Scan for the cell matching the given text and deliver its [x, y] coordinate at center. 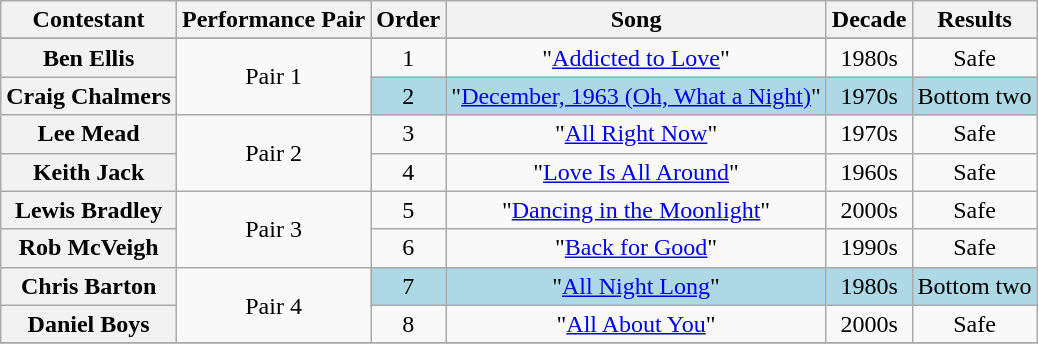
Song [636, 20]
"Addicted to Love" [636, 58]
Performance Pair [273, 20]
"Love Is All Around" [636, 172]
Decade [869, 20]
8 [408, 324]
"December, 1963 (Oh, What a Night)" [636, 96]
Results [974, 20]
"Back for Good" [636, 248]
Rob McVeigh [89, 248]
Lee Mead [89, 134]
Pair 4 [273, 305]
Craig Chalmers [89, 96]
Lewis Bradley [89, 210]
"All Night Long" [636, 286]
2 [408, 96]
Order [408, 20]
Contestant [89, 20]
1960s [869, 172]
Pair 2 [273, 153]
3 [408, 134]
"All About You" [636, 324]
Daniel Boys [89, 324]
Pair 1 [273, 77]
"Dancing in the Moonlight" [636, 210]
4 [408, 172]
Ben Ellis [89, 58]
1 [408, 58]
6 [408, 248]
Chris Barton [89, 286]
Pair 3 [273, 229]
"All Right Now" [636, 134]
7 [408, 286]
5 [408, 210]
1990s [869, 248]
Keith Jack [89, 172]
